Provide the [X, Y] coordinate of the cell's center where the given text is located.  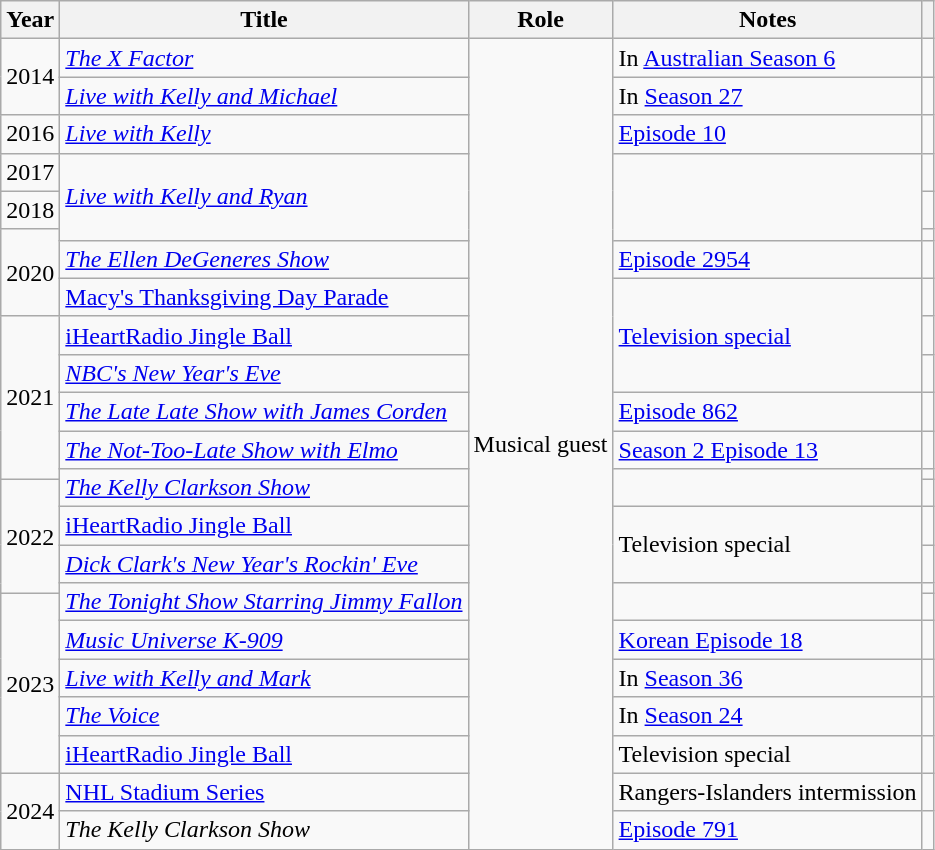
Live with Kelly and Michael [264, 96]
Dick Clark's New Year's Rockin' Eve [264, 564]
Year [30, 20]
Live with Kelly [264, 134]
In Season 36 [768, 678]
The Voice [264, 716]
2016 [30, 134]
2018 [30, 210]
NBC's New Year's Eve [264, 373]
In Season 24 [768, 716]
The Not-Too-Late Show with Elmo [264, 449]
2023 [30, 684]
2020 [30, 272]
Live with Kelly and Mark [264, 678]
Episode 10 [768, 134]
Korean Episode 18 [768, 640]
Musical guest [540, 444]
Episode 2954 [768, 259]
In Australian Season 6 [768, 58]
2021 [30, 398]
2017 [30, 172]
Title [264, 20]
Notes [768, 20]
Macy's Thanksgiving Day Parade [264, 297]
The Tonight Show Starring Jimmy Fallon [264, 602]
NHL Stadium Series [264, 792]
Season 2 Episode 13 [768, 449]
In Season 27 [768, 96]
Role [540, 20]
The X Factor [264, 58]
Rangers-Islanders intermission [768, 792]
2022 [30, 537]
Music Universe K-909 [264, 640]
The Late Late Show with James Corden [264, 411]
Episode 791 [768, 830]
The Ellen DeGeneres Show [264, 259]
Episode 862 [768, 411]
Live with Kelly and Ryan [264, 196]
2024 [30, 811]
2014 [30, 77]
